Output the (x, y) coordinate of the center of the cell containing the given text.  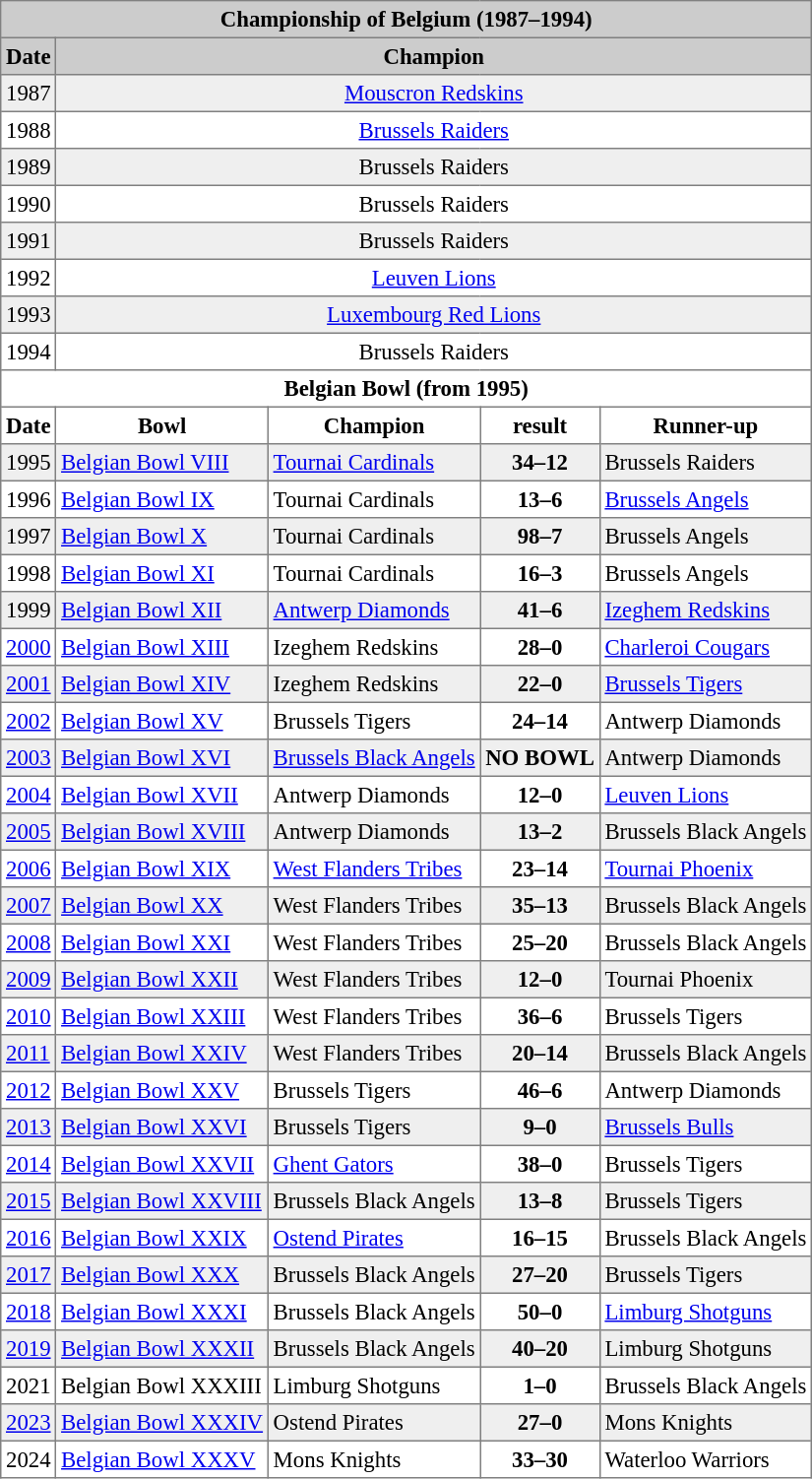
2021 (29, 1385)
Bowl (162, 425)
2004 (29, 795)
Belgian Bowl XXVI (162, 1127)
40–20 (539, 1349)
1996 (29, 499)
1995 (29, 463)
46–6 (539, 1090)
24–14 (539, 721)
9–0 (539, 1127)
Belgian Bowl XXIII (162, 1016)
2017 (29, 1275)
Belgian Bowl X (162, 537)
Belgian Bowl XXI (162, 942)
41–6 (539, 611)
Belgian Bowl (from 1995) (406, 389)
Belgian Bowl XXVII (162, 1164)
Belgian Bowl XIV (162, 684)
2003 (29, 758)
27–0 (539, 1423)
1994 (29, 352)
Belgian Bowl XXXV (162, 1459)
2002 (29, 721)
Belgian Bowl XXXII (162, 1349)
2012 (29, 1090)
13–6 (539, 499)
2008 (29, 942)
33–30 (539, 1459)
Waterloo Warriors (706, 1459)
13–8 (539, 1201)
2011 (29, 1054)
Luxembourg Red Lions (434, 315)
34–12 (539, 463)
1997 (29, 537)
Belgian Bowl VIII (162, 463)
Belgian Bowl XVI (162, 758)
1992 (29, 278)
2006 (29, 868)
22–0 (539, 684)
1989 (29, 167)
2024 (29, 1459)
Belgian Bowl XXV (162, 1090)
1987 (29, 94)
Charleroi Cougars (706, 647)
23–14 (539, 868)
Belgian Bowl XII (162, 611)
1998 (29, 573)
35–13 (539, 906)
Belgian Bowl XXXIV (162, 1423)
2014 (29, 1164)
28–0 (539, 647)
27–20 (539, 1275)
Belgian Bowl XIX (162, 868)
36–6 (539, 1016)
Belgian Bowl IX (162, 499)
Mouscron Redskins (434, 94)
Belgian Bowl XXXI (162, 1312)
2000 (29, 647)
2018 (29, 1312)
result (539, 425)
1993 (29, 315)
Belgian Bowl XVII (162, 795)
Belgian Bowl XI (162, 573)
98–7 (539, 537)
2009 (29, 980)
Belgian Bowl XXX (162, 1275)
38–0 (539, 1164)
Belgian Bowl XIII (162, 647)
Belgian Bowl XXVIII (162, 1201)
Ghent Gators (374, 1164)
Belgian Bowl XX (162, 906)
2007 (29, 906)
16–15 (539, 1238)
Belgian Bowl XVIII (162, 832)
1990 (29, 204)
1–0 (539, 1385)
20–14 (539, 1054)
2019 (29, 1349)
Belgian Bowl XXII (162, 980)
1991 (29, 241)
1988 (29, 130)
2001 (29, 684)
Belgian Bowl XXXIII (162, 1385)
Runner-up (706, 425)
Brussels Bulls (706, 1127)
1999 (29, 611)
Championship of Belgium (1987–1994) (406, 20)
2010 (29, 1016)
Belgian Bowl XV (162, 721)
2013 (29, 1127)
2023 (29, 1423)
50–0 (539, 1312)
Belgian Bowl XXIV (162, 1054)
2005 (29, 832)
16–3 (539, 573)
Belgian Bowl XXIX (162, 1238)
NO BOWL (539, 758)
2016 (29, 1238)
13–2 (539, 832)
2015 (29, 1201)
25–20 (539, 942)
